Output the (X, Y) coordinate of the center of the cell containing the given text.  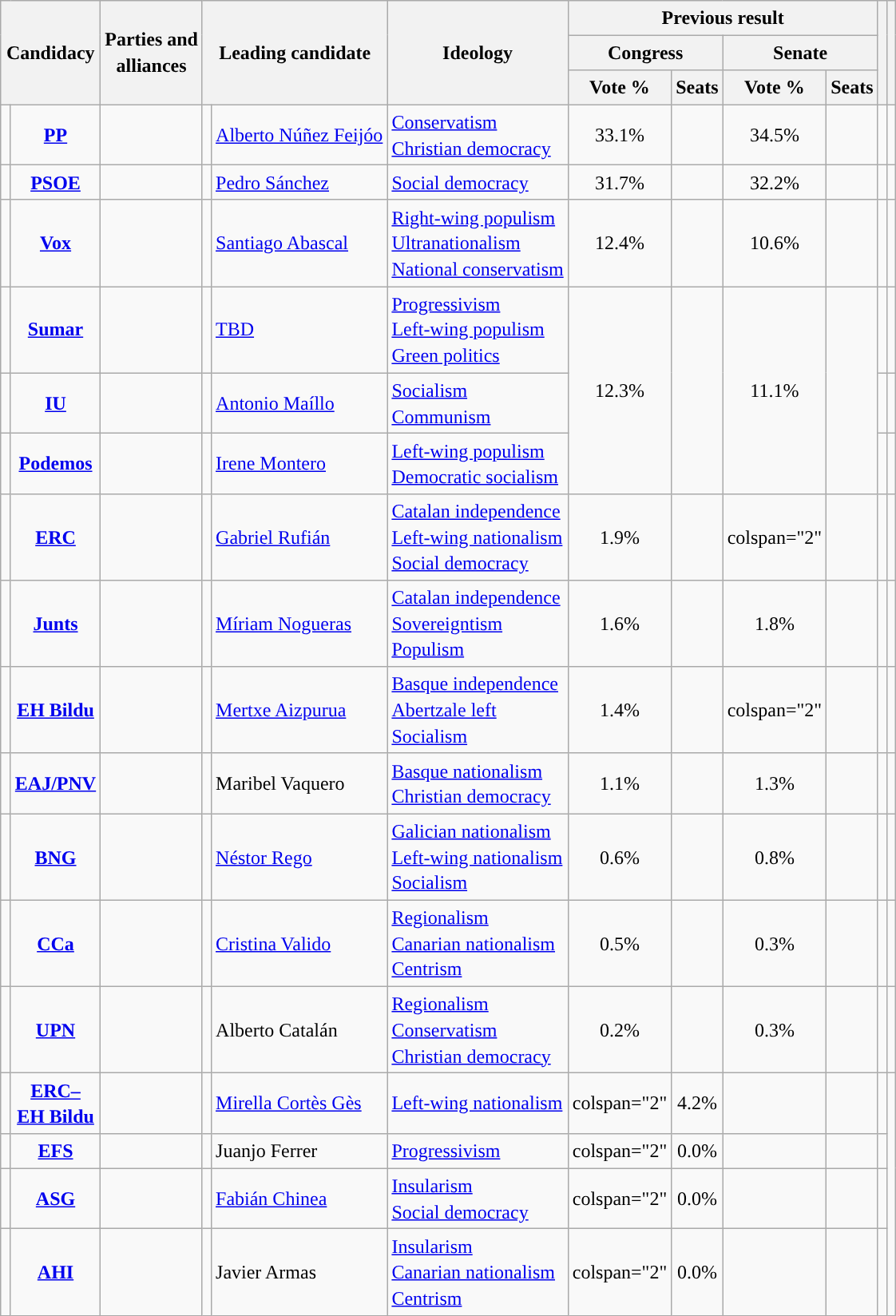
0.6% (620, 857)
1.1% (620, 783)
Cristina Valido (299, 943)
EAJ/PNV (55, 783)
Néstor Rego (299, 857)
Catalan independenceLeft-wing nationalismSocial democracy (478, 537)
32.2% (775, 182)
0.5% (620, 943)
Catalan independenceSovereigntismPopulism (478, 624)
TBD (299, 330)
Basque nationalismChristian democracy (478, 783)
ProgressivismLeft-wing populismGreen politics (478, 330)
ASG (55, 1199)
Gabriel Rufián (299, 537)
Irene Montero (299, 464)
Ideology (478, 53)
Social democracy (478, 182)
0.2% (620, 1030)
4.2% (697, 1104)
BNG (55, 857)
12.4% (620, 243)
EFS (55, 1151)
Maribel Vaquero (299, 783)
Basque independenceAbertzale leftSocialism (478, 710)
Alberto Núñez Feijóo (299, 135)
Javier Armas (299, 1272)
Mirella Cortès Gès (299, 1104)
12.3% (620, 390)
Antonio Maíllo (299, 403)
ConservatismChristian democracy (478, 135)
Míriam Nogueras (299, 624)
Mertxe Aizpurua (299, 710)
1.3% (775, 783)
Left-wing nationalism (478, 1104)
10.6% (775, 243)
1.4% (620, 710)
Progressivism (478, 1151)
Congress (645, 53)
Previous result (723, 18)
PP (55, 135)
InsularismCanarian nationalismCentrism (478, 1272)
RegionalismConservatismChristian democracy (478, 1030)
ERC–EH Bildu (55, 1104)
Fabián Chinea (299, 1199)
RegionalismCanarian nationalismCentrism (478, 943)
Junts (55, 624)
IU (55, 403)
Leading candidate (294, 53)
Left-wing populismDemocratic socialism (478, 464)
PSOE (55, 182)
Right-wing populismUltranationalismNational conservatism (478, 243)
Sumar (55, 330)
AHI (55, 1272)
33.1% (620, 135)
Parties andalliances (152, 53)
UPN (55, 1030)
Santiago Abascal (299, 243)
31.7% (620, 182)
Senate (800, 53)
Alberto Catalán (299, 1030)
Pedro Sánchez (299, 182)
1.6% (620, 624)
Juanjo Ferrer (299, 1151)
1.9% (620, 537)
SocialismCommunism (478, 403)
11.1% (775, 390)
EH Bildu (55, 710)
Galician nationalismLeft-wing nationalismSocialism (478, 857)
ERC (55, 537)
Vox (55, 243)
CCa (55, 943)
34.5% (775, 135)
1.8% (775, 624)
Podemos (55, 464)
Candidacy (51, 53)
InsularismSocial democracy (478, 1199)
0.8% (775, 857)
